For the text-containing cell, return its midpoint in (x, y) coordinate format. 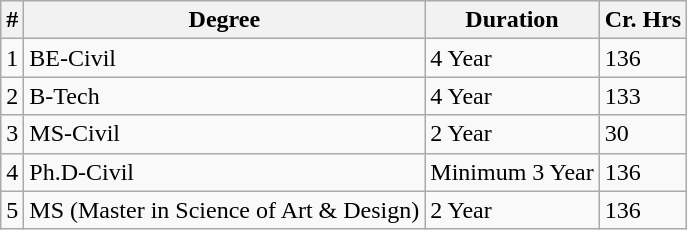
MS-Civil (224, 134)
B-Tech (224, 96)
30 (643, 134)
BE-Civil (224, 58)
5 (12, 210)
2 (12, 96)
4 (12, 172)
Degree (224, 20)
Ph.D-Civil (224, 172)
Duration (512, 20)
# (12, 20)
Cr. Hrs (643, 20)
1 (12, 58)
MS (Master in Science of Art & Design) (224, 210)
133 (643, 96)
Minimum 3 Year (512, 172)
3 (12, 134)
